Return [x, y] of the center of cell containing provided text 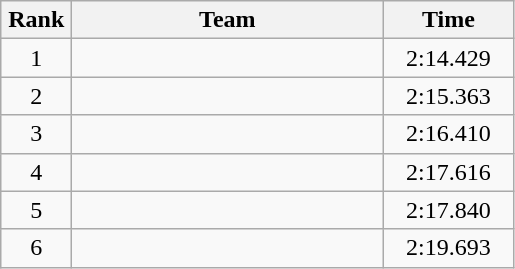
1 [36, 58]
2:19.693 [448, 248]
2:17.840 [448, 210]
2:17.616 [448, 172]
2 [36, 96]
2:14.429 [448, 58]
2:16.410 [448, 134]
Time [448, 20]
2:15.363 [448, 96]
Rank [36, 20]
3 [36, 134]
6 [36, 248]
5 [36, 210]
Team [228, 20]
4 [36, 172]
